Locate the cell with the specified text and output its (x, y) center coordinate. 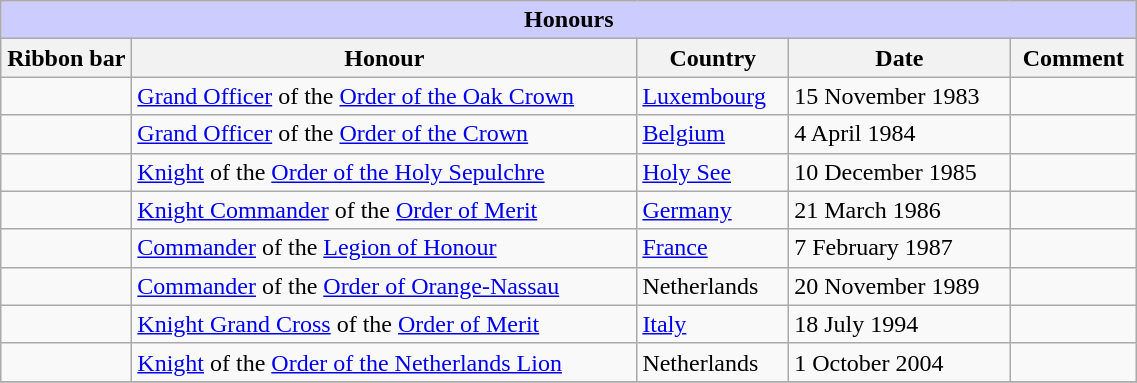
Date (900, 58)
Belgium (713, 134)
Knight Grand Cross of the Order of Merit (384, 324)
4 April 1984 (900, 134)
Commander of the Order of Orange-Nassau (384, 286)
10 December 1985 (900, 172)
Holy See (713, 172)
Honour (384, 58)
20 November 1989 (900, 286)
Luxembourg (713, 96)
18 July 1994 (900, 324)
7 February 1987 (900, 248)
1 October 2004 (900, 362)
Knight Commander of the Order of Merit (384, 210)
Italy (713, 324)
Comment (1074, 58)
Grand Officer of the Order of the Oak Crown (384, 96)
Commander of the Legion of Honour (384, 248)
France (713, 248)
15 November 1983 (900, 96)
Country (713, 58)
Grand Officer of the Order of the Crown (384, 134)
Honours (569, 20)
Knight of the Order of the Holy Sepulchre (384, 172)
Ribbon bar (66, 58)
Germany (713, 210)
Knight of the Order of the Netherlands Lion (384, 362)
21 March 1986 (900, 210)
